Detect which cell encompasses the target text, then output its [x, y] center coordinate. 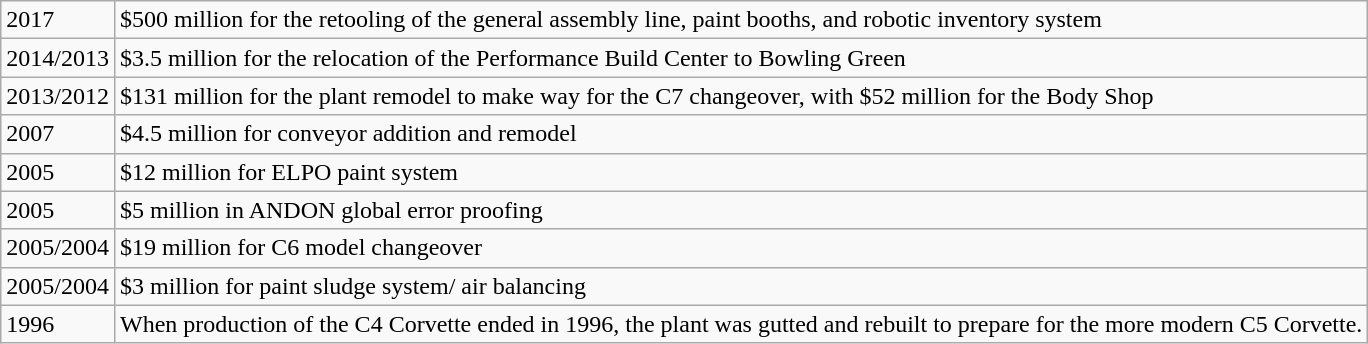
$3.5 million for the relocation of the Performance Build Center to Bowling Green [740, 58]
$131 million for the plant remodel to make way for the C7 changeover, with $52 million for the Body Shop [740, 96]
1996 [58, 324]
2013/2012 [58, 96]
$12 million for ELPO paint system [740, 172]
$3 million for paint sludge system/ air balancing [740, 286]
$19 million for C6 model changeover [740, 248]
$500 million for the retooling of the general assembly line, paint booths, and robotic inventory system [740, 20]
When production of the C4 Corvette ended in 1996, the plant was gutted and rebuilt to prepare for the more modern C5 Corvette. [740, 324]
2017 [58, 20]
2014/2013 [58, 58]
2007 [58, 134]
$5 million in ANDON global error proofing [740, 210]
$4.5 million for conveyor addition and remodel [740, 134]
